Identify which cell holds the provided text, then report its [X, Y] central coordinate. 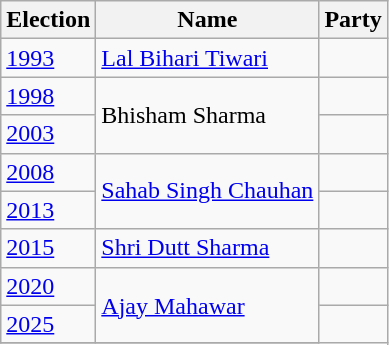
1998 [48, 96]
1993 [48, 58]
2013 [48, 210]
Name [208, 20]
Bhisham Sharma [208, 115]
2003 [48, 134]
2008 [48, 172]
Sahab Singh Chauhan [208, 191]
Election [48, 20]
Shri Dutt Sharma [208, 248]
Lal Bihari Tiwari [208, 58]
2025 [48, 324]
2020 [48, 286]
2015 [48, 248]
Ajay Mahawar [208, 305]
Party [353, 20]
